Extract the [x, y] coordinate from the center of the cell holding the provided text.  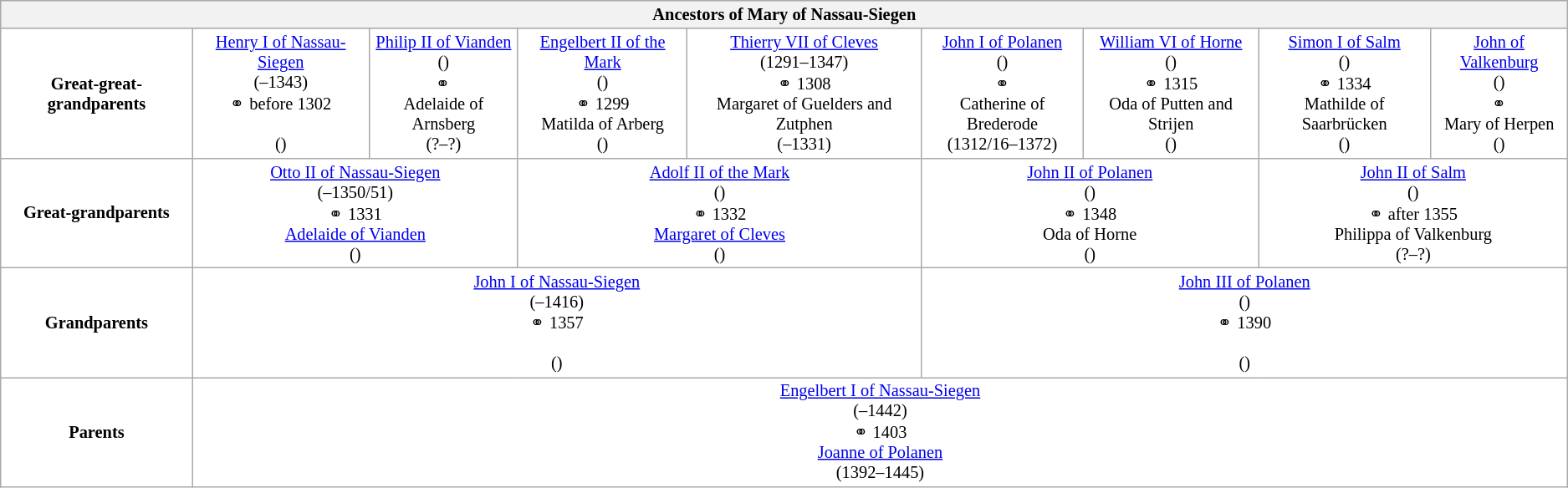
Simon I of Salm()⚭ 1334Mathilde of Saarbrücken() [1345, 94]
Thierry VII of Cleves(1291–1347)⚭ 1308Margaret of Guelders and Zutphen(–1331) [804, 94]
Great-great-grandparents [97, 94]
Ancestors of Mary of Nassau-Siegen [784, 14]
John of Valkenburg()⚭Mary of Herpen() [1499, 94]
Great-grandparents [97, 212]
Philip II of Vianden()⚭Adelaide of Arnsberg(?–?) [443, 94]
Engelbert II of the Mark()⚭ 1299Matilda of Arberg() [602, 94]
John III of Polanen()⚭ 1390() [1244, 323]
Otto II of Nassau-Siegen(–1350/51)⚭ 1331Adelaide of Vianden() [355, 212]
John I of Nassau-Siegen(–1416)⚭ 1357() [557, 323]
John II of Polanen()⚭ 1348Oda of Horne() [1090, 212]
John I of Polanen()⚭Catherine of Brederode(1312/16–1372) [1003, 94]
William VI of Horne()⚭ 1315Oda of Putten and Strijen() [1171, 94]
Parents [97, 431]
John II of Salm()⚭ after 1355Philippa of Valkenburg(?–?) [1413, 212]
Henry I of Nassau-Siegen(–1343)⚭ before 1302() [281, 94]
Engelbert I of Nassau-Siegen(–1442)⚭ 1403Joanne of Polanen(1392–1445) [880, 431]
Grandparents [97, 323]
Adolf II of the Mark()⚭ 1332Margaret of Cleves() [719, 212]
